Pinpoint the cell where the given text exists, returning its [X, Y] midpoint coordinate. 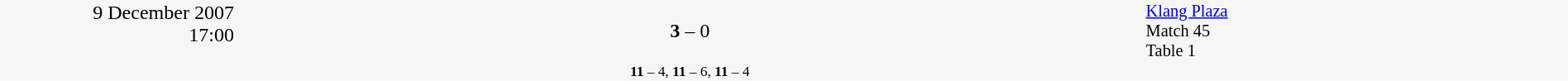
9 December 200717:00 [117, 40]
Klang PlazaMatch 45Table 1 [1356, 31]
3 – 0 [690, 31]
11 – 4, 11 – 6, 11 – 4 [690, 71]
